Find where the given text appears and provide that cell's center as [x, y] coordinate. 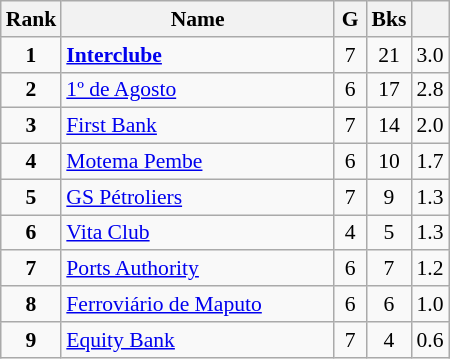
Ferroviário de Maputo [198, 304]
G [350, 19]
1.2 [430, 269]
First Bank [198, 126]
GS Pétroliers [198, 197]
2.8 [430, 90]
3.0 [430, 55]
3 [32, 126]
Motema Pembe [198, 162]
Ports Authority [198, 269]
Vita Club [198, 233]
17 [390, 90]
Bks [390, 19]
0.6 [430, 340]
1º de Agosto [198, 90]
8 [32, 304]
Interclube [198, 55]
1.0 [430, 304]
Equity Bank [198, 340]
Rank [32, 19]
2 [32, 90]
1 [32, 55]
21 [390, 55]
1.7 [430, 162]
14 [390, 126]
2.0 [430, 126]
10 [390, 162]
Name [198, 19]
